Scan for the cell matching the given text and deliver its [x, y] coordinate at center. 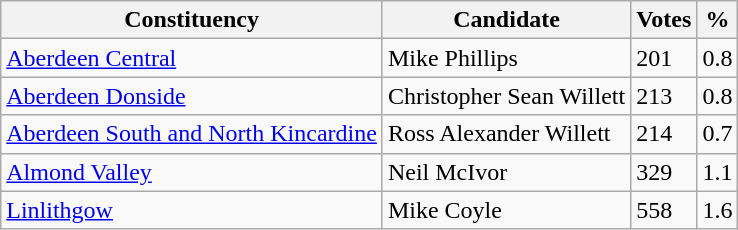
Mike Phillips [506, 58]
Votes [664, 20]
Neil McIvor [506, 172]
1.6 [718, 210]
329 [664, 172]
Aberdeen Central [192, 58]
Almond Valley [192, 172]
Constituency [192, 20]
214 [664, 134]
558 [664, 210]
Ross Alexander Willett [506, 134]
Linlithgow [192, 210]
Aberdeen Donside [192, 96]
Christopher Sean Willett [506, 96]
Aberdeen South and North Kincardine [192, 134]
201 [664, 58]
% [718, 20]
213 [664, 96]
Mike Coyle [506, 210]
0.7 [718, 134]
Candidate [506, 20]
1.1 [718, 172]
